Detect which cell encompasses the target text, then output its [x, y] center coordinate. 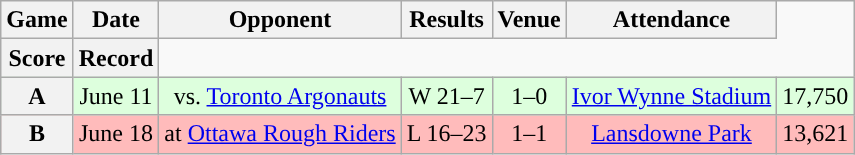
Date [116, 20]
Score [37, 58]
W 21–7 [446, 96]
Opponent [280, 20]
B [37, 134]
Results [446, 20]
1–0 [529, 96]
Ivor Wynne Stadium [671, 96]
vs. Toronto Argonauts [280, 96]
A [37, 96]
Attendance [671, 20]
Lansdowne Park [671, 134]
June 11 [116, 96]
at Ottawa Rough Riders [280, 134]
13,621 [816, 134]
Game [37, 20]
Venue [529, 20]
17,750 [816, 96]
Record [116, 58]
June 18 [116, 134]
1–1 [529, 134]
L 16–23 [446, 134]
